Return the (X, Y) coordinate for the center point of the cell that contains the specified text.  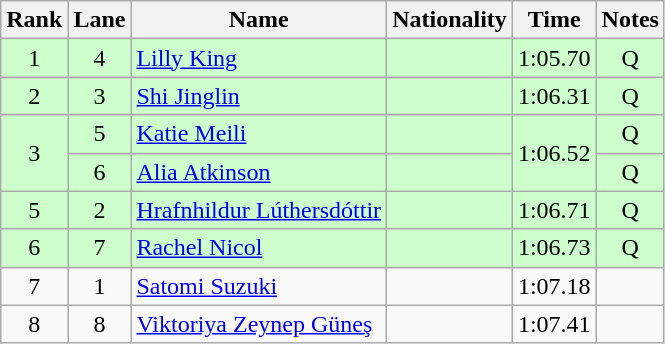
1:06.52 (554, 153)
Viktoriya Zeynep Güneş (259, 324)
4 (100, 58)
1:06.71 (554, 210)
Nationality (450, 20)
1:07.18 (554, 286)
1:07.41 (554, 324)
1:05.70 (554, 58)
Rank (34, 20)
1:06.73 (554, 248)
Lane (100, 20)
Name (259, 20)
Hrafnhildur Lúthersdóttir (259, 210)
1:06.31 (554, 96)
Shi Jinglin (259, 96)
Katie Meili (259, 134)
Satomi Suzuki (259, 286)
Notes (630, 20)
Rachel Nicol (259, 248)
Alia Atkinson (259, 172)
Time (554, 20)
Lilly King (259, 58)
